Capture the cell that displays the provided text and extract its (X, Y) central coordinate. 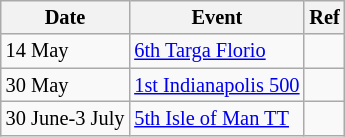
30 June-3 July (66, 118)
5th Isle of Man TT (216, 118)
Date (66, 17)
1st Indianapolis 500 (216, 85)
6th Targa Florio (216, 51)
14 May (66, 51)
Ref (324, 17)
30 May (66, 85)
Event (216, 17)
